Pinpoint the cell where the given text exists, returning its (X, Y) midpoint coordinate. 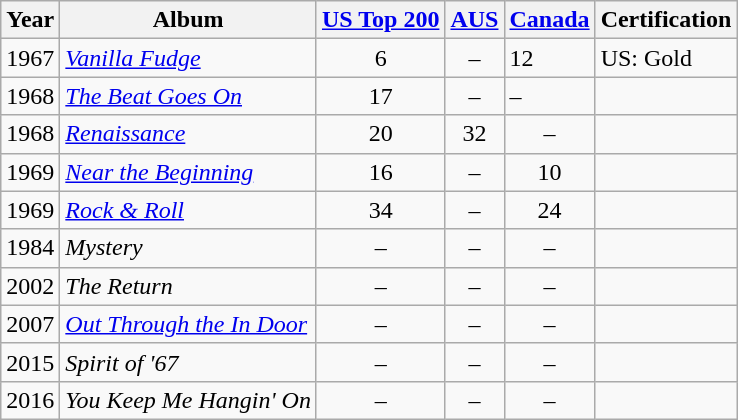
10 (550, 172)
You Keep Me Hangin' On (188, 400)
32 (474, 134)
Year (30, 20)
AUS (474, 20)
US: Gold (666, 58)
1984 (30, 248)
The Beat Goes On (188, 96)
20 (380, 134)
16 (380, 172)
2002 (30, 286)
Near the Beginning (188, 172)
6 (380, 58)
2016 (30, 400)
US Top 200 (380, 20)
Spirit of '67 (188, 362)
The Return (188, 286)
Album (188, 20)
2007 (30, 324)
2015 (30, 362)
1967 (30, 58)
Mystery (188, 248)
Certification (666, 20)
Rock & Roll (188, 210)
24 (550, 210)
Canada (550, 20)
17 (380, 96)
34 (380, 210)
Renaissance (188, 134)
12 (550, 58)
Vanilla Fudge (188, 58)
Out Through the In Door (188, 324)
